Return (x, y) of the center of cell containing provided text 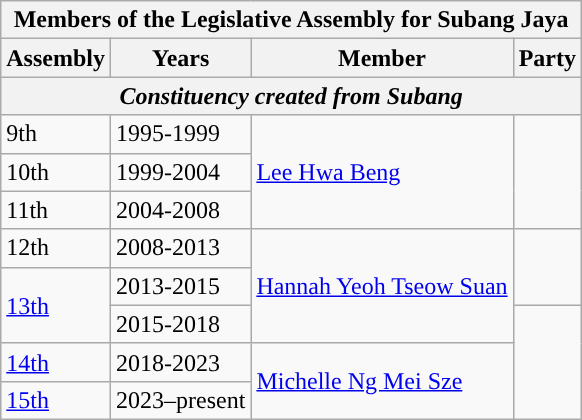
2013-2015 (180, 286)
10th (56, 172)
Member (382, 58)
1999-2004 (180, 172)
2004-2008 (180, 210)
2023–present (180, 400)
Assembly (56, 58)
11th (56, 210)
14th (56, 362)
Lee Hwa Beng (382, 172)
1995-1999 (180, 134)
9th (56, 134)
Constituency created from Subang (292, 96)
2008-2013 (180, 248)
Years (180, 58)
Michelle Ng Mei Sze (382, 381)
Party (547, 58)
13th (56, 305)
2015-2018 (180, 324)
Members of the Legislative Assembly for Subang Jaya (292, 20)
15th (56, 400)
2018-2023 (180, 362)
12th (56, 248)
Hannah Yeoh Tseow Suan (382, 286)
